Determine the [x, y] coordinate at the center of the cell enclosing the given text.  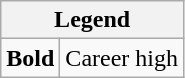
Career high [122, 58]
Legend [92, 20]
Bold [30, 58]
